Return (x, y) of the center of cell containing provided text 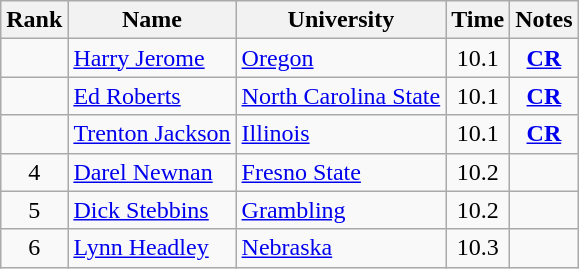
Trenton Jackson (152, 134)
Grambling (341, 210)
4 (34, 172)
Time (478, 20)
Name (152, 20)
University (341, 20)
Harry Jerome (152, 58)
Darel Newnan (152, 172)
North Carolina State (341, 96)
Illinois (341, 134)
5 (34, 210)
Notes (544, 20)
6 (34, 248)
Dick Stebbins (152, 210)
Nebraska (341, 248)
Ed Roberts (152, 96)
Fresno State (341, 172)
Rank (34, 20)
Oregon (341, 58)
10.3 (478, 248)
Lynn Headley (152, 248)
